For the text-containing cell, return its midpoint in [X, Y] coordinate format. 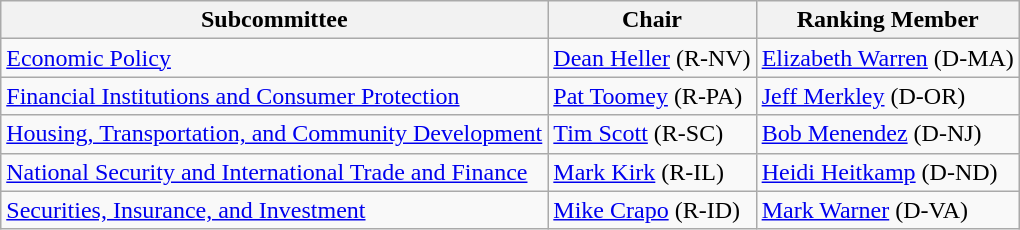
Jeff Merkley (D-OR) [888, 96]
Economic Policy [274, 58]
Subcommittee [274, 20]
Securities, Insurance, and Investment [274, 210]
Financial Institutions and Consumer Protection [274, 96]
Pat Toomey (R-PA) [652, 96]
Heidi Heitkamp (D-ND) [888, 172]
Mark Kirk (R-IL) [652, 172]
Mike Crapo (R-ID) [652, 210]
Ranking Member [888, 20]
Chair [652, 20]
Elizabeth Warren (D-MA) [888, 58]
Mark Warner (D-VA) [888, 210]
Tim Scott (R-SC) [652, 134]
Bob Menendez (D-NJ) [888, 134]
Housing, Transportation, and Community Development [274, 134]
National Security and International Trade and Finance [274, 172]
Dean Heller (R-NV) [652, 58]
